Search for the cell housing the specified text and yield its (X, Y) center coordinate. 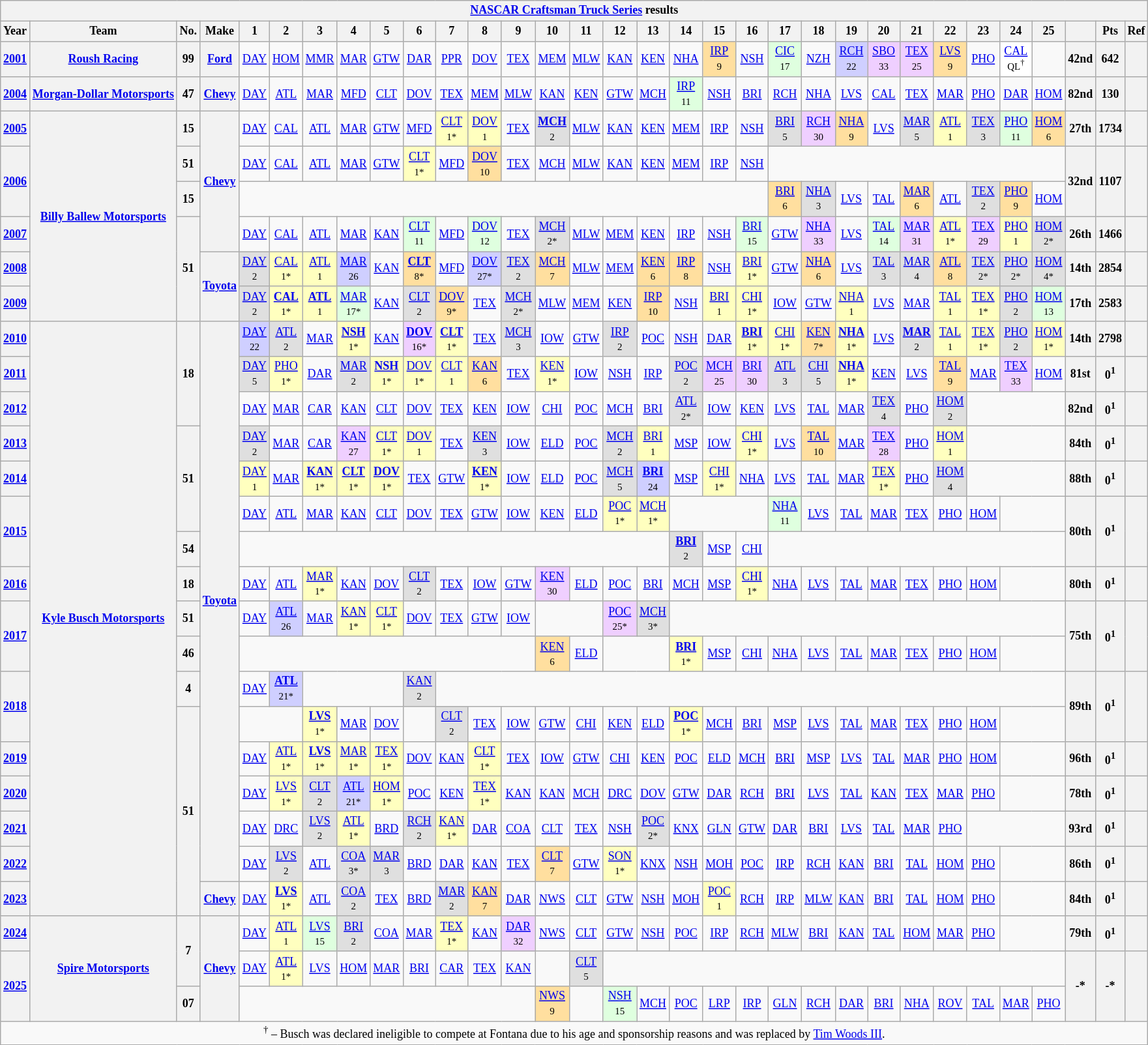
CALQL† (1016, 59)
DOV27* (485, 269)
Billy Ballew Motorsports (103, 216)
NHA3 (819, 199)
LVS15 (319, 934)
2019 (16, 759)
88th (1081, 479)
DAY1 (254, 479)
MAR5 (917, 129)
Ford (219, 59)
DOV16* (419, 339)
NZH (819, 59)
DOV12 (485, 234)
MCH1* (653, 514)
9 (518, 31)
CLT8* (419, 269)
27th (1081, 129)
MCH5 (620, 479)
TAL9 (950, 374)
MAR17* (353, 304)
642 (1111, 59)
DAY5 (254, 374)
IRP11 (686, 94)
96th (1081, 759)
BRI15 (752, 234)
Team (103, 31)
NHA33 (819, 234)
99 (188, 59)
1 (254, 31)
POC2* (653, 829)
ATL2* (686, 409)
TEX29 (983, 234)
86th (1081, 864)
MCH3 (518, 339)
RCH22 (851, 59)
KEN7* (819, 339)
07 (188, 1004)
2854 (1111, 269)
MCH7 (553, 269)
PHO1* (286, 374)
2018 (16, 707)
2009 (16, 304)
26th (1081, 234)
NSH15 (620, 1004)
DOV9* (452, 304)
HOM6 (1048, 129)
IRP10 (653, 304)
NHA1 (851, 304)
ROV (950, 1004)
Ref (1136, 31)
2010 (16, 339)
DAR32 (518, 934)
22 (950, 31)
23 (983, 31)
Roush Racing (103, 59)
MMR (319, 59)
Spire Motorsports (103, 969)
TEX28 (884, 444)
MAR26 (353, 269)
2013 (16, 444)
93rd (1081, 829)
Year (16, 31)
HOM4 (950, 479)
75th (1081, 636)
TEX25 (917, 59)
2023 (16, 899)
79th (1081, 934)
78th (1081, 794)
HOM4* (1048, 269)
47 (188, 94)
MAR6 (917, 199)
CHI5 (819, 374)
COA3* (353, 864)
LVS9 (950, 59)
PHO9 (1016, 199)
POC2 (686, 374)
HOM2 (950, 409)
2 (286, 31)
PPR (452, 59)
MAR4 (917, 269)
16 (752, 31)
2001 (16, 59)
TEX4 (884, 409)
TAL10 (819, 444)
TAL14 (884, 234)
BRI30 (752, 374)
DAY22 (254, 339)
1466 (1111, 234)
No. (188, 31)
1107 (1111, 181)
2016 (16, 584)
KAN27 (353, 444)
BRI24 (653, 479)
2024 (16, 934)
NASCAR Craftsman Truck Series results (574, 10)
54 (188, 549)
Make (219, 31)
NHA6 (819, 269)
2007 (16, 234)
ATL3 (785, 374)
CLT11 (419, 234)
POC25* (620, 619)
2008 (16, 269)
Morgan-Dollar Motorsports (103, 94)
2021 (16, 829)
TEX33 (1016, 374)
19 (851, 31)
TEX3 (983, 129)
2798 (1111, 339)
10 (553, 31)
2015 (16, 531)
TAL3 (884, 269)
CLT5 (586, 969)
MAR3 (387, 864)
21 (917, 31)
ATL26 (286, 619)
42nd (1081, 59)
RCH2 (419, 829)
2011 (16, 374)
20 (884, 31)
CLT7 (553, 864)
2006 (16, 181)
46 (188, 654)
NWS9 (553, 1004)
RCH30 (819, 129)
HOM13 (1048, 304)
2583 (1111, 304)
CLT1 (452, 374)
89th (1081, 707)
POC1 (720, 899)
KEN30 (553, 584)
5 (387, 31)
HOM1 (950, 444)
NHA11 (785, 514)
DOV10 (485, 164)
2004 (16, 94)
8 (485, 31)
32nd (1081, 181)
KAN2 (419, 689)
14 (686, 31)
LRP (720, 1004)
24 (1016, 31)
PHO11 (1016, 129)
IRP9 (720, 59)
CIC17 (785, 59)
11 (586, 31)
KAN7 (485, 899)
2020 (16, 794)
1734 (1111, 129)
2022 (16, 864)
6 (419, 31)
COA2 (353, 899)
MCH3* (653, 619)
PHO2* (1016, 269)
IRP2 (620, 339)
† – Busch was declared ineligible to compete at Fontana due to his age and sponsorship reasons and was replaced by Tim Woods III. (574, 1033)
81st (1081, 374)
SBO33 (884, 59)
3 (319, 31)
SON1* (620, 864)
12 (620, 31)
MAR31 (917, 234)
2014 (16, 479)
TEX2* (983, 269)
17th (1081, 304)
2025 (16, 986)
130 (1111, 94)
HOM2* (1048, 234)
BRI5 (785, 129)
MCH25 (720, 374)
2005 (16, 129)
13 (653, 31)
25 (1048, 31)
17 (785, 31)
KAN6 (485, 374)
Kyle Busch Motorsports (103, 619)
PHO1 (1016, 234)
ATL2 (286, 339)
2017 (16, 636)
KEN3 (485, 444)
ATL8 (950, 269)
IRP8 (686, 269)
Pts (1111, 31)
BRI6 (785, 199)
NHA9 (851, 129)
2012 (16, 409)
